Identify which cell holds the provided text, then report its [x, y] central coordinate. 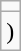
) [10, 31]
